For the text-containing cell, return its midpoint in [x, y] coordinate format. 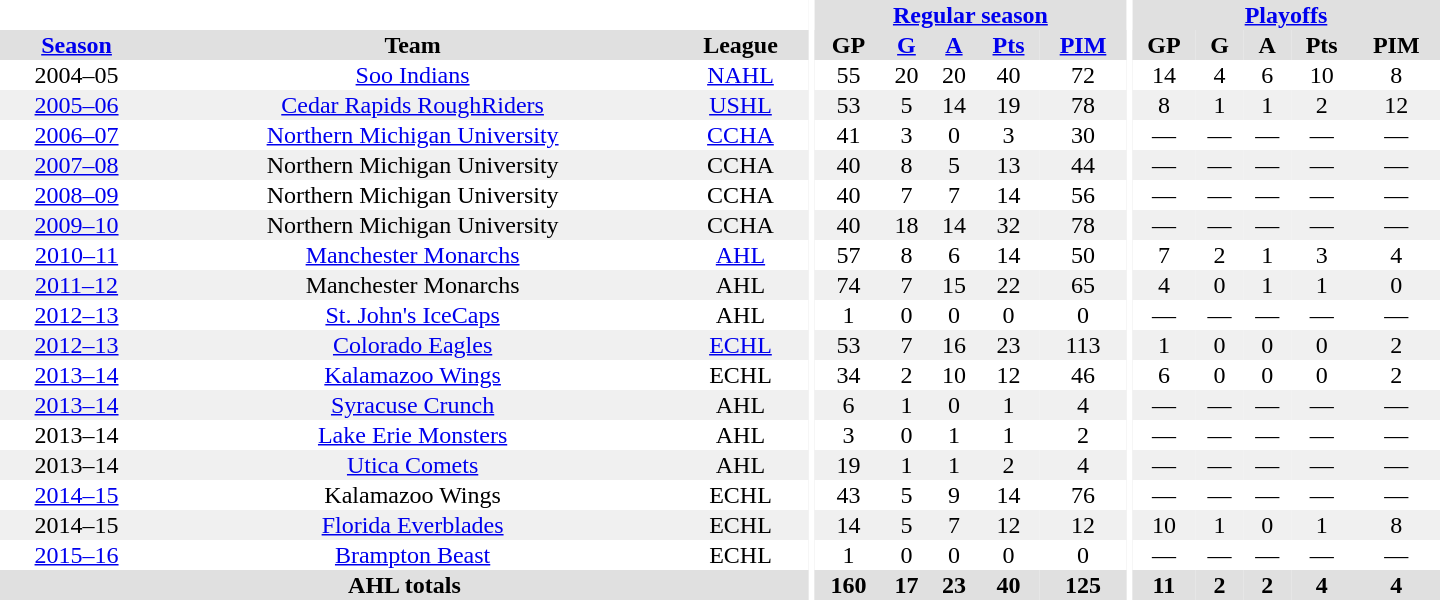
17 [907, 585]
2004–05 [76, 75]
55 [848, 75]
NAHL [740, 75]
57 [848, 255]
41 [848, 135]
9 [954, 495]
125 [1082, 585]
Regular season [970, 15]
18 [907, 225]
Brampton Beast [412, 555]
2008–09 [76, 195]
160 [848, 585]
2005–06 [76, 105]
65 [1082, 285]
Lake Erie Monsters [412, 435]
43 [848, 495]
76 [1082, 495]
30 [1082, 135]
Utica Comets [412, 465]
Soo Indians [412, 75]
56 [1082, 195]
34 [848, 375]
50 [1082, 255]
2015–16 [76, 555]
2009–10 [76, 225]
Playoffs [1286, 15]
13 [1009, 165]
2007–08 [76, 165]
Team [412, 45]
22 [1009, 285]
32 [1009, 225]
44 [1082, 165]
74 [848, 285]
Cedar Rapids RoughRiders [412, 105]
2006–07 [76, 135]
Season [76, 45]
2010–11 [76, 255]
Syracuse Crunch [412, 405]
AHL totals [404, 585]
72 [1082, 75]
113 [1082, 345]
16 [954, 345]
Florida Everblades [412, 525]
USHL [740, 105]
League [740, 45]
St. John's IceCaps [412, 315]
11 [1164, 585]
46 [1082, 375]
Colorado Eagles [412, 345]
15 [954, 285]
2011–12 [76, 285]
